Return the [x, y] coordinate for the center point of the cell that contains the specified text.  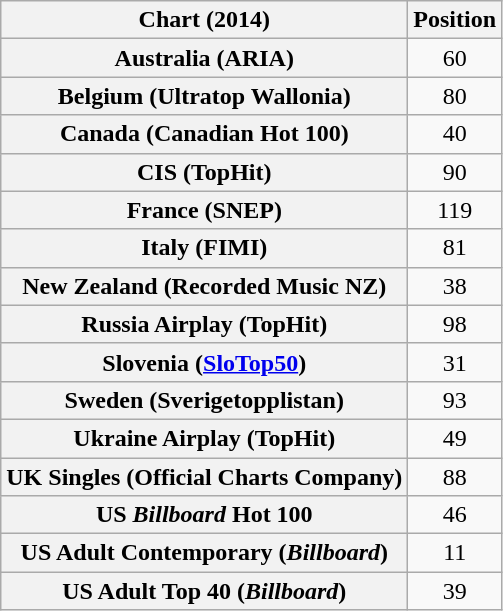
Sweden (Sverigetopplistan) [204, 400]
Position [455, 20]
Russia Airplay (TopHit) [204, 324]
93 [455, 400]
US Billboard Hot 100 [204, 515]
Italy (FIMI) [204, 248]
US Adult Contemporary (Billboard) [204, 553]
Australia (ARIA) [204, 58]
Ukraine Airplay (TopHit) [204, 438]
Belgium (Ultratop Wallonia) [204, 96]
Slovenia (SloTop50) [204, 362]
New Zealand (Recorded Music NZ) [204, 286]
UK Singles (Official Charts Company) [204, 477]
Canada (Canadian Hot 100) [204, 134]
98 [455, 324]
88 [455, 477]
US Adult Top 40 (Billboard) [204, 591]
Chart (2014) [204, 20]
CIS (TopHit) [204, 172]
11 [455, 553]
80 [455, 96]
46 [455, 515]
39 [455, 591]
France (SNEP) [204, 210]
81 [455, 248]
40 [455, 134]
31 [455, 362]
90 [455, 172]
60 [455, 58]
49 [455, 438]
119 [455, 210]
38 [455, 286]
